Output the [x, y] coordinate of the center of the cell containing the given text.  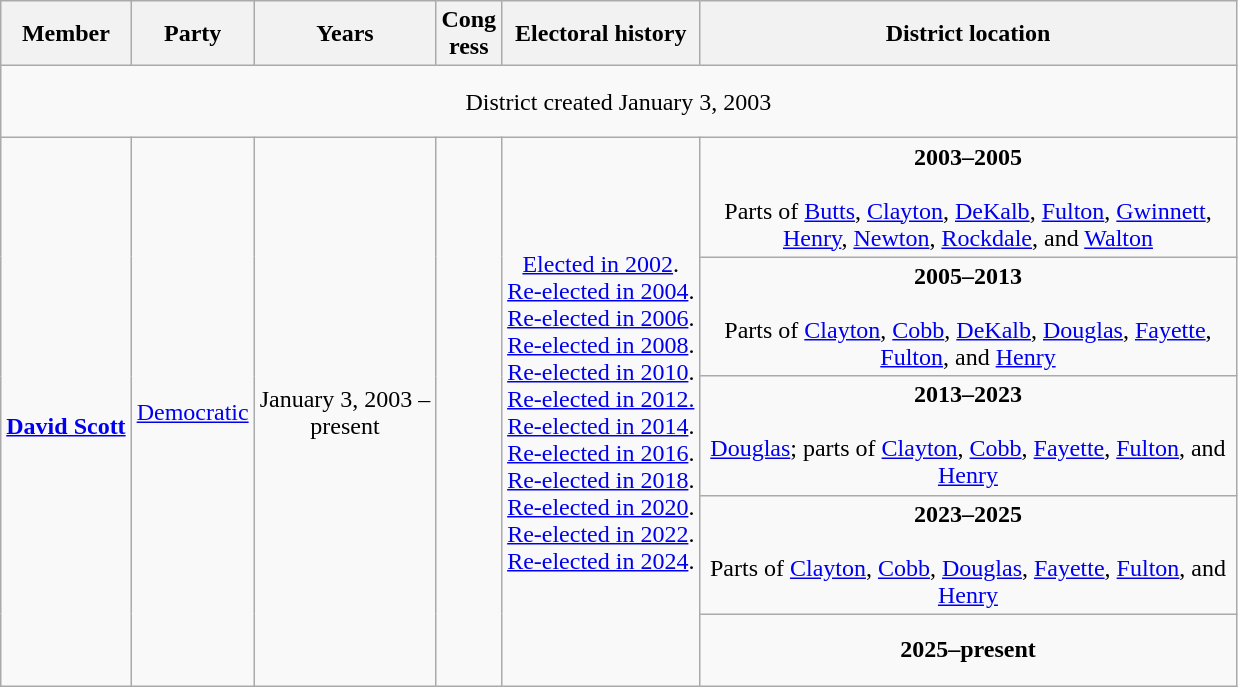
Years [345, 34]
David Scott [66, 412]
January 3, 2003 –present [345, 412]
2023–2025Parts of Clayton, Cobb, Douglas, Fayette, Fulton, and Henry [968, 554]
2003–2005Parts of Butts, Clayton, DeKalb, Fulton, Gwinnett, Henry, Newton, Rockdale, and Walton [968, 198]
Congress [469, 34]
Party [192, 34]
District created January 3, 2003 [618, 102]
2013–2023Douglas; parts of Clayton, Cobb, Fayette, Fulton, and Henry [968, 436]
Democratic [192, 412]
Member [66, 34]
Electoral history [601, 34]
2025–present [968, 650]
District location [968, 34]
2005–2013Parts of Clayton, Cobb, DeKalb, Douglas, Fayette, Fulton, and Henry [968, 316]
